Determine the [x, y] coordinate at the center of the cell enclosing the given text.  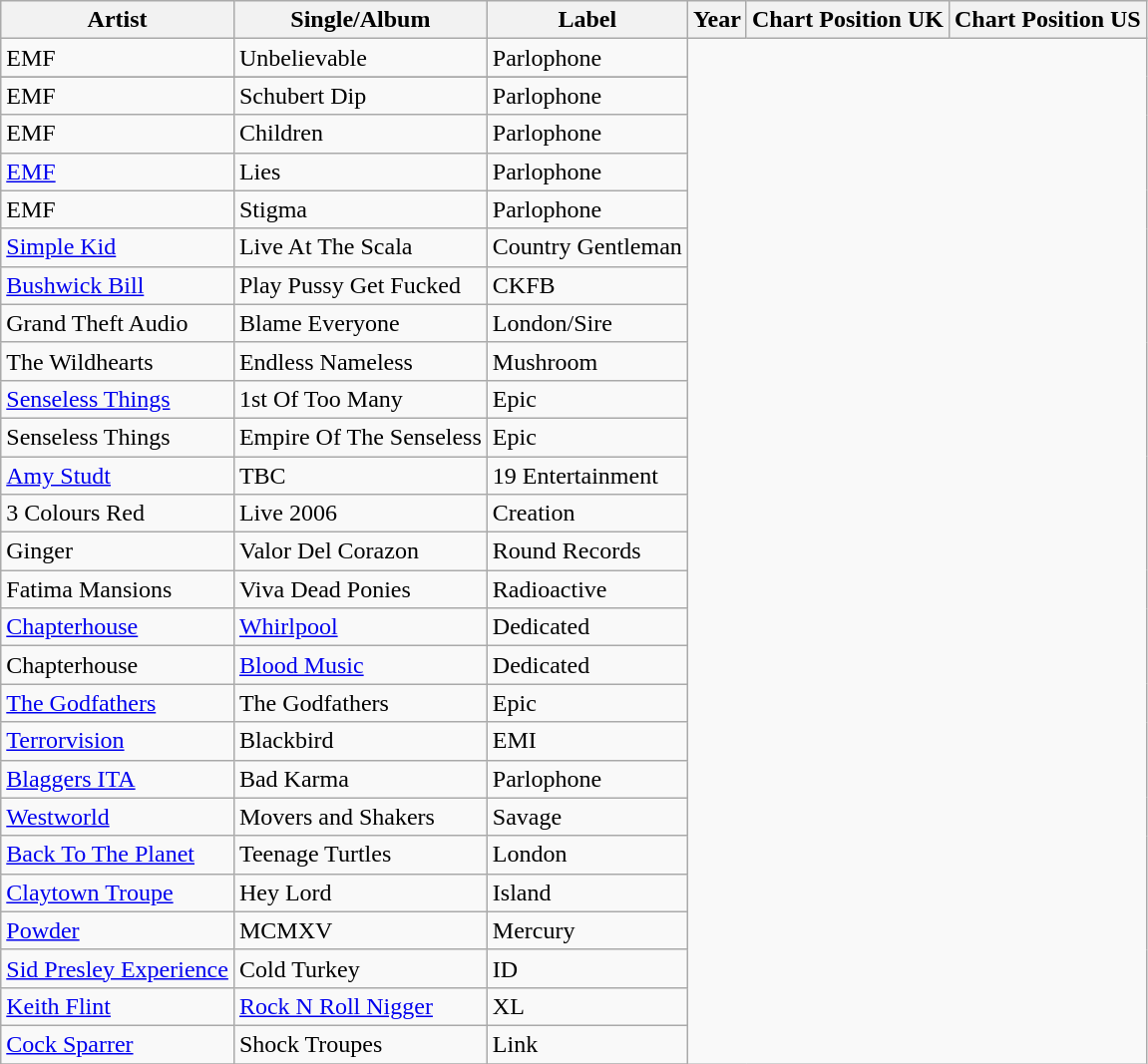
Children [360, 134]
Hey Lord [360, 892]
Cock Sparrer [118, 1044]
Powder [118, 930]
Bad Karma [360, 779]
3 Colours Red [118, 514]
ID [586, 968]
Round Records [586, 551]
The Wildhearts [118, 361]
Savage [586, 817]
Viva Dead Ponies [360, 589]
Empire Of The Senseless [360, 437]
Blaggers ITA [118, 779]
Chart Position UK [848, 20]
Play Pussy Get Fucked [360, 285]
XL [586, 1006]
Live 2006 [360, 514]
Link [586, 1044]
Single/Album [360, 20]
Fatima Mansions [118, 589]
Keith Flint [118, 1006]
Blame Everyone [360, 323]
London [586, 855]
CKFB [586, 285]
Artist [118, 20]
Shock Troupes [360, 1044]
Chart Position US [1047, 20]
Bushwick Bill [118, 285]
TBC [360, 476]
Mercury [586, 930]
Unbelievable [360, 58]
Claytown Troupe [118, 892]
Sid Presley Experience [118, 968]
Rock N Roll Nigger [360, 1006]
Blood Music [360, 665]
Valor Del Corazon [360, 551]
Lies [360, 172]
Grand Theft Audio [118, 323]
19 Entertainment [586, 476]
London/Sire [586, 323]
Mushroom [586, 361]
EMI [586, 741]
Creation [586, 514]
Country Gentleman [586, 247]
Movers and Shakers [360, 817]
Simple Kid [118, 247]
Island [586, 892]
Terrorvision [118, 741]
Label [586, 20]
Cold Turkey [360, 968]
Radioactive [586, 589]
Westworld [118, 817]
MCMXV [360, 930]
1st Of Too Many [360, 399]
Endless Nameless [360, 361]
Teenage Turtles [360, 855]
Ginger [118, 551]
Amy Studt [118, 476]
Live At The Scala [360, 247]
Year [716, 20]
Back To The Planet [118, 855]
Whirlpool [360, 627]
Schubert Dip [360, 96]
Stigma [360, 209]
Blackbird [360, 741]
